Find where the given text appears and provide that cell's center as (X, Y) coordinate. 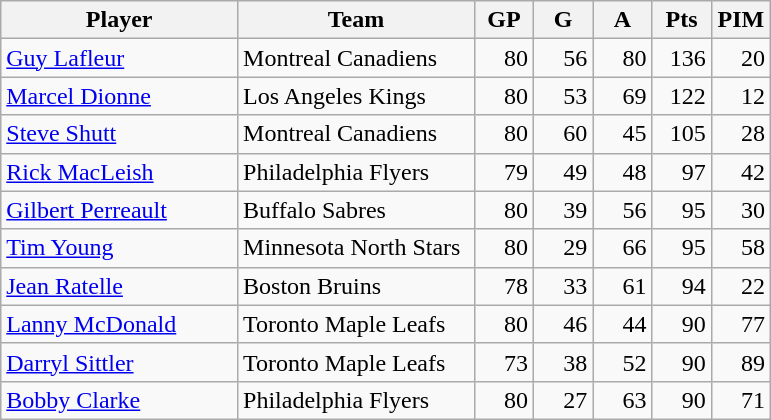
Player (120, 20)
69 (622, 96)
45 (622, 134)
73 (504, 362)
Tim Young (120, 248)
30 (740, 210)
Marcel Dionne (120, 96)
61 (622, 286)
49 (564, 172)
Lanny McDonald (120, 324)
12 (740, 96)
Guy Lafleur (120, 58)
22 (740, 286)
52 (622, 362)
Minnesota North Stars (356, 248)
Jean Ratelle (120, 286)
28 (740, 134)
94 (682, 286)
89 (740, 362)
G (564, 20)
Bobby Clarke (120, 400)
Boston Bruins (356, 286)
79 (504, 172)
39 (564, 210)
29 (564, 248)
Darryl Sittler (120, 362)
20 (740, 58)
PIM (740, 20)
63 (622, 400)
58 (740, 248)
27 (564, 400)
53 (564, 96)
136 (682, 58)
48 (622, 172)
38 (564, 362)
71 (740, 400)
42 (740, 172)
Rick MacLeish (120, 172)
Team (356, 20)
77 (740, 324)
A (622, 20)
97 (682, 172)
66 (622, 248)
122 (682, 96)
Pts (682, 20)
Steve Shutt (120, 134)
GP (504, 20)
33 (564, 286)
105 (682, 134)
44 (622, 324)
78 (504, 286)
60 (564, 134)
46 (564, 324)
Buffalo Sabres (356, 210)
Gilbert Perreault (120, 210)
Los Angeles Kings (356, 96)
